Output the [x, y] coordinate of the center of the cell containing the given text.  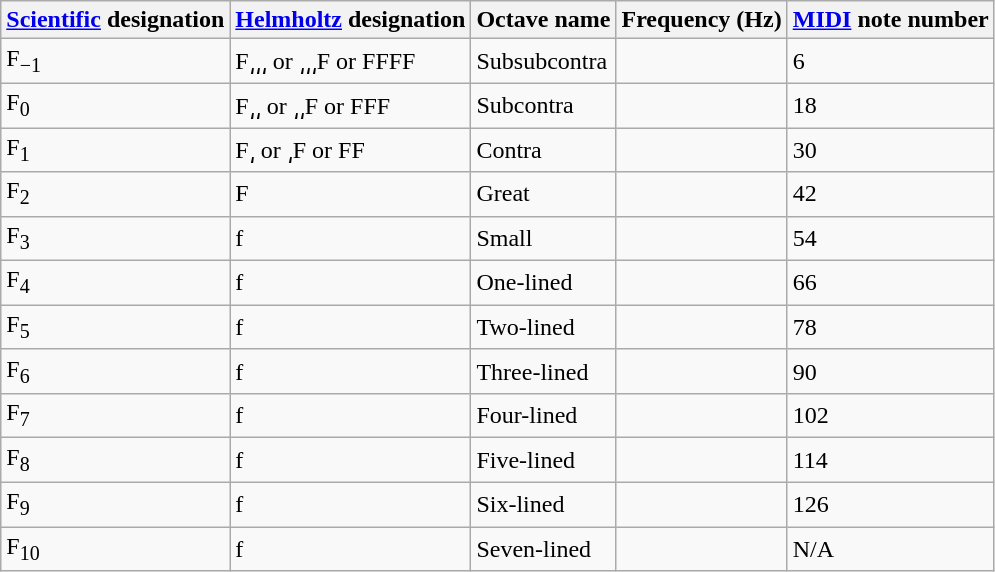
114 [890, 460]
54 [890, 238]
F2 [116, 194]
F−1 [116, 61]
18 [890, 105]
F6 [116, 371]
78 [890, 327]
Octave name [544, 20]
90 [890, 371]
Helmholtz designation [350, 20]
F8 [116, 460]
6 [890, 61]
66 [890, 283]
Subsubcontra [544, 61]
F5 [116, 327]
F0 [116, 105]
30 [890, 150]
F͵ or ͵F or FF [350, 150]
Great [544, 194]
Subcontra [544, 105]
Contra [544, 150]
F1 [116, 150]
F4 [116, 283]
Scientific designation [116, 20]
F͵͵ or ͵͵F or FFF [350, 105]
Seven-lined [544, 549]
Frequency (Hz) [702, 20]
Four-lined [544, 416]
F͵͵͵ or ͵͵͵F or FFFF [350, 61]
F7 [116, 416]
Small [544, 238]
Three-lined [544, 371]
F10 [116, 549]
126 [890, 504]
Two-lined [544, 327]
F [350, 194]
N/A [890, 549]
Six-lined [544, 504]
MIDI note number [890, 20]
42 [890, 194]
F3 [116, 238]
F9 [116, 504]
One-lined [544, 283]
102 [890, 416]
Five-lined [544, 460]
